Find where the given text appears and provide that cell's center as [x, y] coordinate. 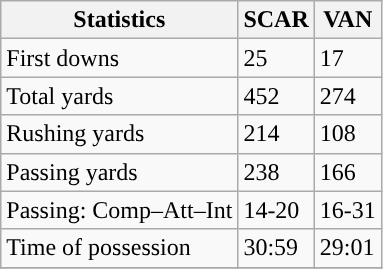
214 [276, 134]
29:01 [348, 248]
VAN [348, 20]
452 [276, 96]
First downs [120, 58]
17 [348, 58]
14-20 [276, 210]
Time of possession [120, 248]
238 [276, 172]
SCAR [276, 20]
Passing yards [120, 172]
166 [348, 172]
Total yards [120, 96]
16-31 [348, 210]
30:59 [276, 248]
Rushing yards [120, 134]
Passing: Comp–Att–Int [120, 210]
Statistics [120, 20]
274 [348, 96]
25 [276, 58]
108 [348, 134]
